Find where the given text appears and provide that cell's center as [X, Y] coordinate. 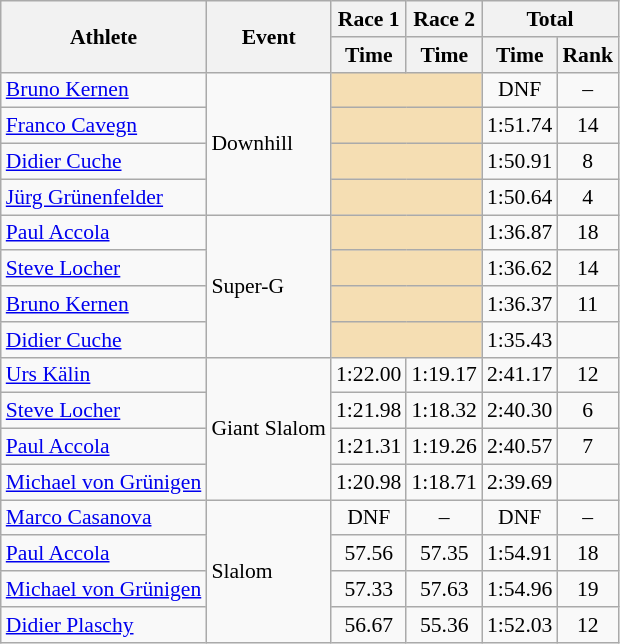
56.67 [368, 625]
1:52.03 [520, 625]
2:40.30 [520, 411]
1:54.96 [520, 589]
Jürg Grünenfelder [104, 197]
1:51.74 [520, 126]
1:18.71 [444, 482]
57.63 [444, 589]
Total [550, 19]
Race 2 [444, 19]
1:36.62 [520, 269]
1:36.37 [520, 304]
Athlete [104, 36]
1:18.32 [444, 411]
8 [588, 162]
1:50.64 [520, 197]
1:19.17 [444, 375]
Slalom [268, 571]
Event [268, 36]
Rank [588, 55]
55.36 [444, 625]
1:35.43 [520, 340]
1:21.31 [368, 447]
Urs Kälin [104, 375]
1:21.98 [368, 411]
4 [588, 197]
2:41.17 [520, 375]
Race 1 [368, 19]
57.33 [368, 589]
Super-G [268, 286]
Downhill [268, 143]
57.56 [368, 554]
Didier Plaschy [104, 625]
19 [588, 589]
1:19.26 [444, 447]
6 [588, 411]
1:36.87 [520, 233]
Giant Slalom [268, 428]
1:20.98 [368, 482]
Marco Casanova [104, 518]
2:40.57 [520, 447]
1:22.00 [368, 375]
11 [588, 304]
57.35 [444, 554]
7 [588, 447]
1:50.91 [520, 162]
2:39.69 [520, 482]
Franco Cavegn [104, 126]
1:54.91 [520, 554]
